Pinpoint the cell where the given text exists, returning its (x, y) midpoint coordinate. 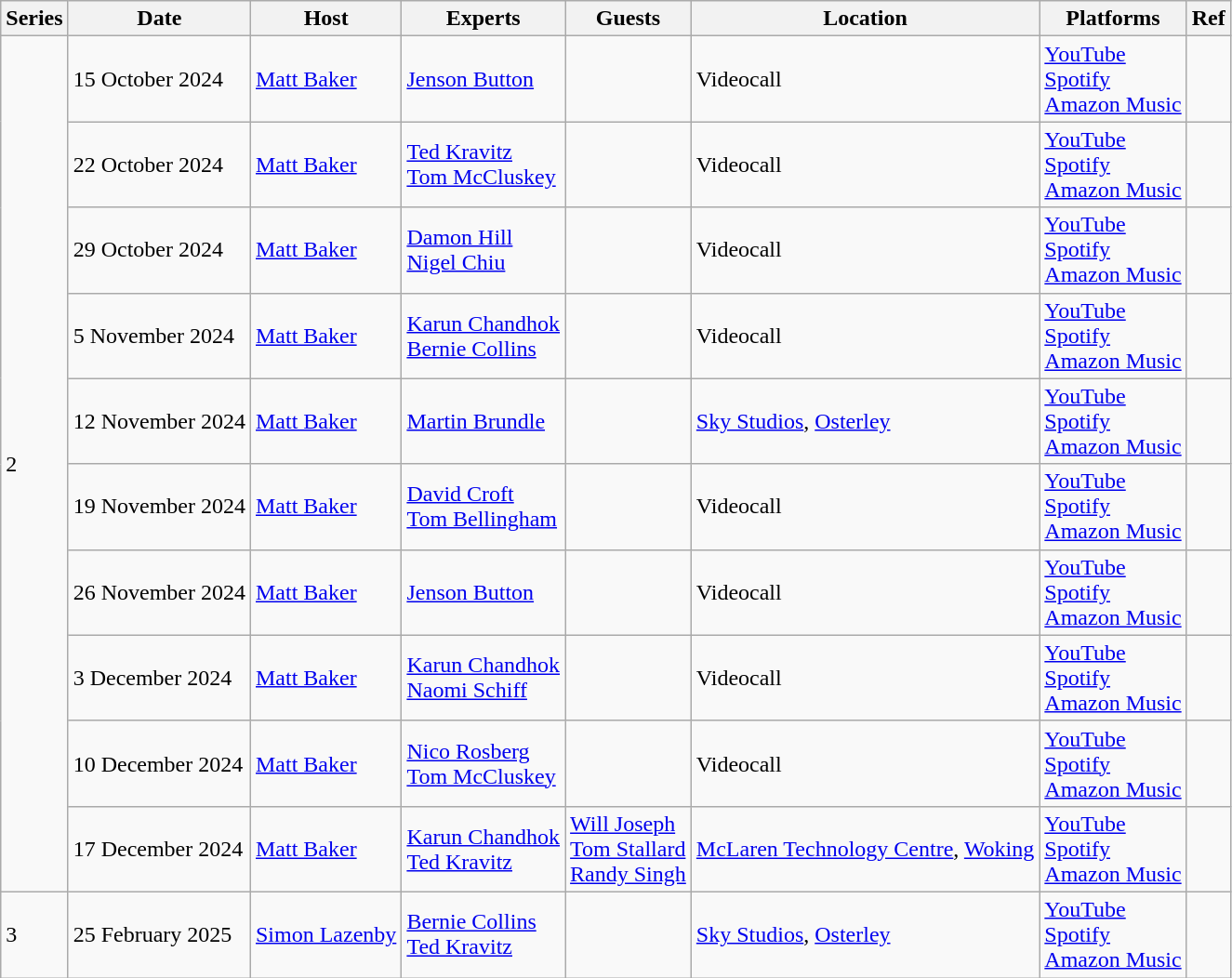
2 (34, 465)
McLaren Technology Centre, Woking (865, 849)
Host (325, 19)
Location (865, 19)
26 November 2024 (159, 592)
25 February 2025 (159, 934)
Martin Brundle (484, 421)
Platforms (1113, 19)
29 October 2024 (159, 250)
3 December 2024 (159, 678)
15 October 2024 (159, 79)
22 October 2024 (159, 165)
David Croft Tom Bellingham (484, 507)
Ref (1209, 19)
Karun Chandhok Bernie Collins (484, 336)
Series (34, 19)
Experts (484, 19)
Simon Lazenby (325, 934)
Will Joseph Tom Stallard Randy Singh (629, 849)
Karun Chandhok Naomi Schiff (484, 678)
Damon Hill Nigel Chiu (484, 250)
Ted Kravitz Tom McCluskey (484, 165)
Nico Rosberg Tom McCluskey (484, 763)
Date (159, 19)
3 (34, 934)
Guests (629, 19)
12 November 2024 (159, 421)
17 December 2024 (159, 849)
Bernie Collins Ted Kravitz (484, 934)
5 November 2024 (159, 336)
19 November 2024 (159, 507)
Karun Chandhok Ted Kravitz (484, 849)
10 December 2024 (159, 763)
